Return [X, Y] of the center of cell containing provided text 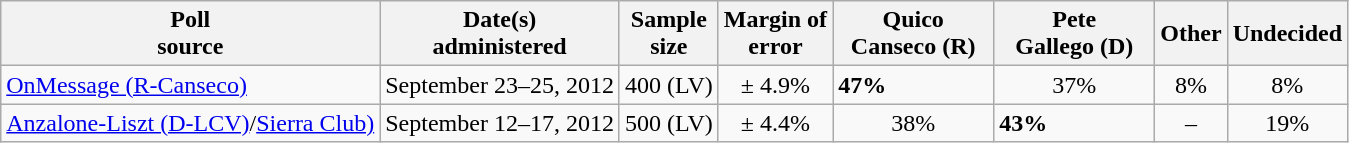
Samplesize [668, 34]
38% [914, 123]
Date(s)administered [500, 34]
– [1191, 123]
Margin oferror [775, 34]
43% [1074, 123]
Pollsource [190, 34]
September 23–25, 2012 [500, 85]
Undecided [1287, 34]
19% [1287, 123]
Anzalone-Liszt (D-LCV)/Sierra Club) [190, 123]
PeteGallego (D) [1074, 34]
QuicoCanseco (R) [914, 34]
500 (LV) [668, 123]
Other [1191, 34]
400 (LV) [668, 85]
OnMessage (R-Canseco) [190, 85]
± 4.9% [775, 85]
± 4.4% [775, 123]
47% [914, 85]
September 12–17, 2012 [500, 123]
37% [1074, 85]
